Output the (X, Y) coordinate of the center of the cell containing the given text.  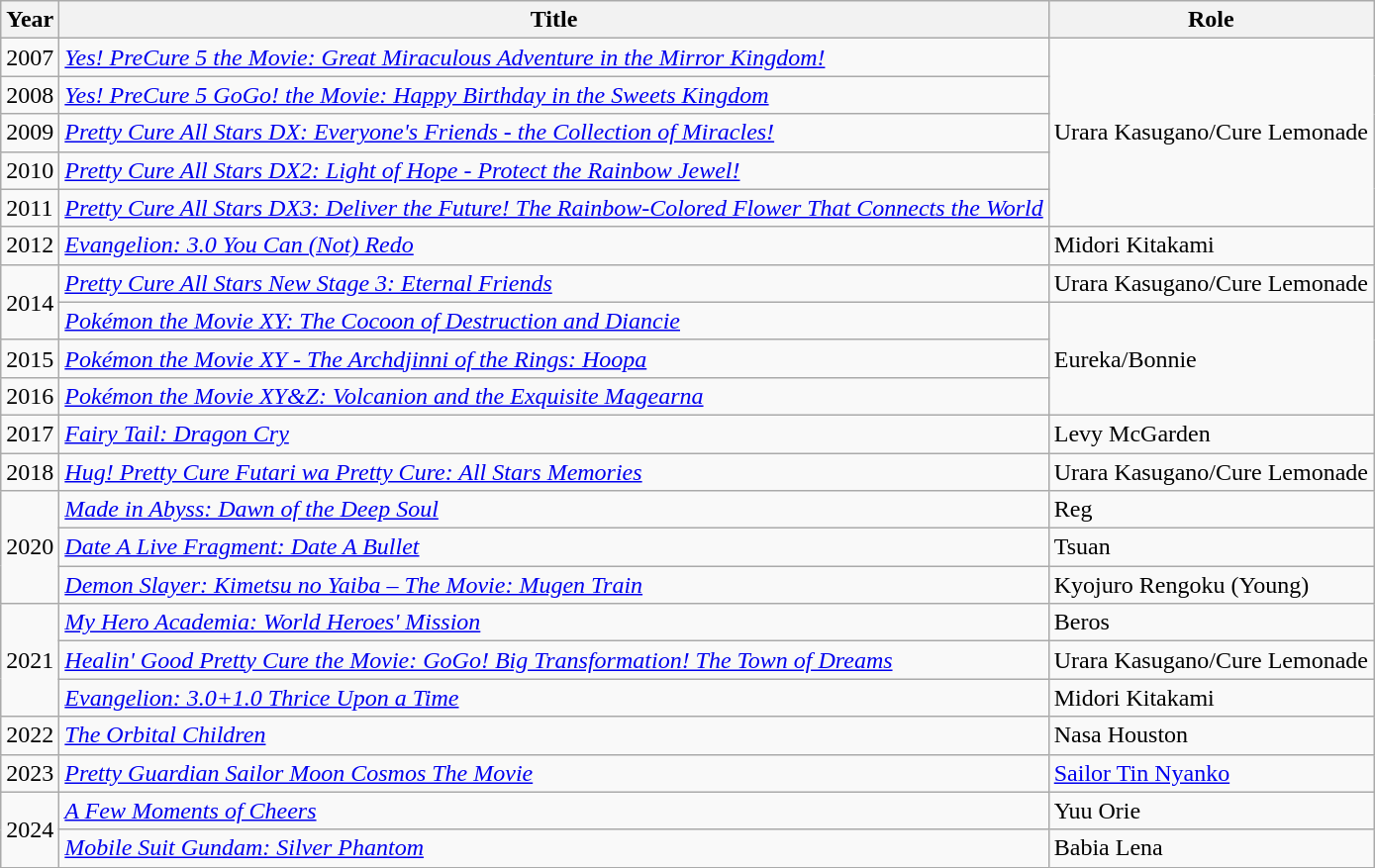
Eureka/Bonnie (1211, 358)
My Hero Academia: World Heroes' Mission (554, 623)
Healin' Good Pretty Cure the Movie: GoGo! Big Transformation! The Town of Dreams (554, 660)
Evangelion: 3.0+1.0 Thrice Upon a Time (554, 698)
Year (30, 20)
2018 (30, 472)
Demon Slayer: Kimetsu no Yaiba – The Movie: Mugen Train (554, 585)
2016 (30, 396)
Beros (1211, 623)
Kyojuro Rengoku (Young) (1211, 585)
2017 (30, 434)
Levy McGarden (1211, 434)
2009 (30, 133)
Evangelion: 3.0 You Can (Not) Redo (554, 245)
2007 (30, 57)
Pokémon the Movie XY: The Cocoon of Destruction and Diancie (554, 321)
2014 (30, 302)
Hug! Pretty Cure Futari wa Pretty Cure: All Stars Memories (554, 472)
Yes! PreCure 5 GoGo! the Movie: Happy Birthday in the Sweets Kingdom (554, 95)
Fairy Tail: Dragon Cry (554, 434)
Reg (1211, 510)
Pretty Cure All Stars DX2: Light of Hope - Protect the Rainbow Jewel! (554, 170)
Role (1211, 20)
2024 (30, 829)
Babia Lena (1211, 848)
Made in Abyss: Dawn of the Deep Soul (554, 510)
2023 (30, 773)
Pokémon the Movie XY - The Archdjinni of the Rings: Hoopa (554, 358)
Pretty Cure All Stars New Stage 3: Eternal Friends (554, 283)
2015 (30, 358)
Tsuan (1211, 547)
2011 (30, 208)
Title (554, 20)
The Orbital Children (554, 735)
Pretty Cure All Stars DX3: Deliver the Future! The Rainbow-Colored Flower That Connects the World (554, 208)
2020 (30, 547)
2008 (30, 95)
Yes! PreCure 5 the Movie: Great Miraculous Adventure in the Mirror Kingdom! (554, 57)
Pokémon the Movie XY&Z: Volcanion and the Exquisite Magearna (554, 396)
2012 (30, 245)
Mobile Suit Gundam: Silver Phantom (554, 848)
Pretty Guardian Sailor Moon Cosmos The Movie (554, 773)
Nasa Houston (1211, 735)
Date A Live Fragment: Date A Bullet (554, 547)
2010 (30, 170)
Sailor Tin Nyanko (1211, 773)
2021 (30, 660)
2022 (30, 735)
A Few Moments of Cheers (554, 811)
Yuu Orie (1211, 811)
Pretty Cure All Stars DX: Everyone's Friends - the Collection of Miracles! (554, 133)
